Provide the [X, Y] coordinate of the cell's center where the given text is located.  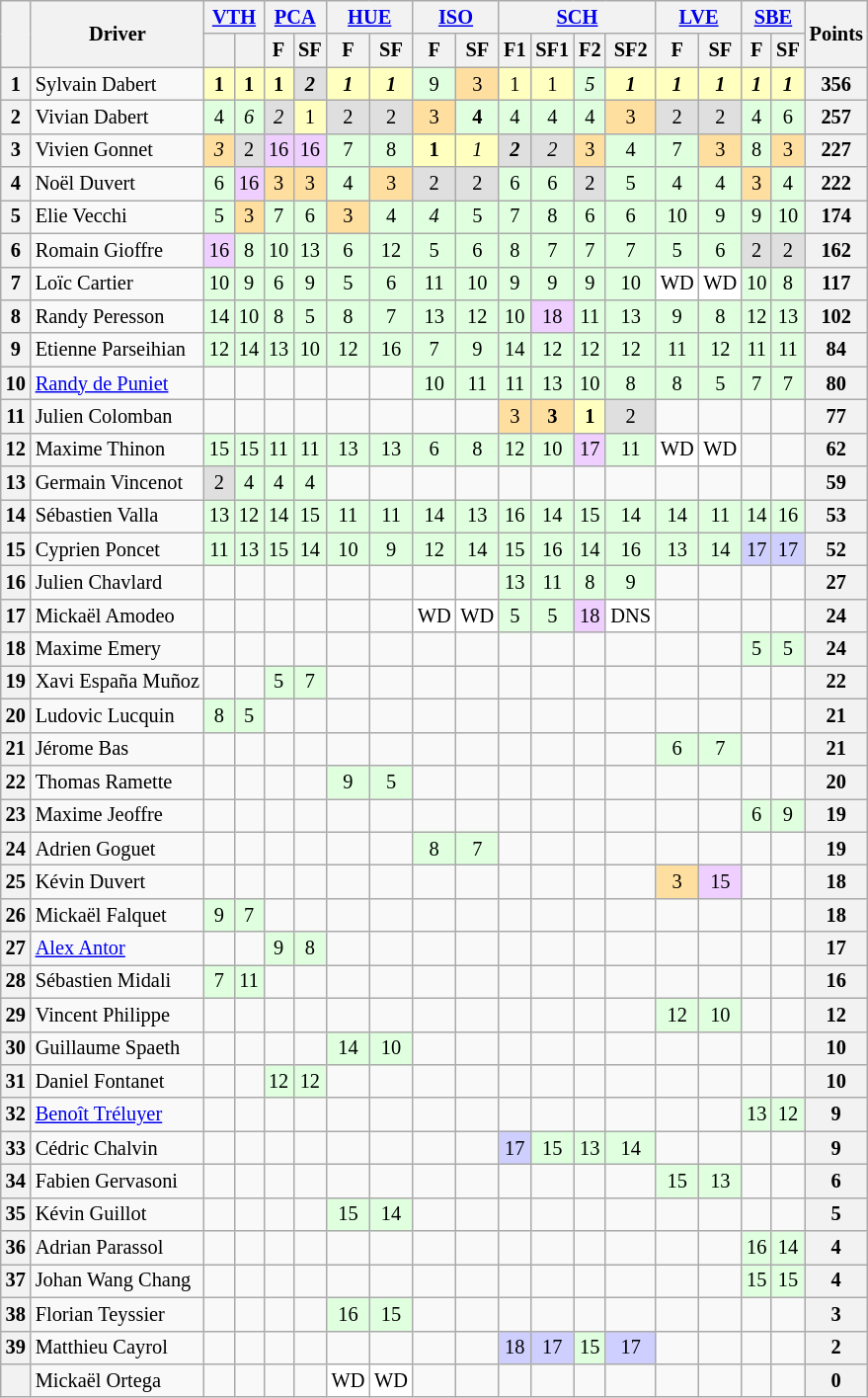
Noël Duvert [118, 184]
162 [836, 250]
30 [16, 1048]
Sébastien Valla [118, 516]
Vivien Gonnet [118, 150]
36 [16, 1248]
26 [16, 915]
Romain Gioffre [118, 250]
Kévin Guillot [118, 1214]
39 [16, 1348]
32 [16, 1114]
ISO [456, 17]
Mickaël Ortega [118, 1380]
35 [16, 1214]
356 [836, 84]
29 [16, 1015]
53 [836, 516]
117 [836, 284]
Matthieu Cayrol [118, 1348]
Adrian Parassol [118, 1248]
Ludovic Lucquin [118, 715]
Sébastien Midali [118, 981]
Thomas Ramette [118, 781]
Julien Chavlard [118, 582]
227 [836, 150]
Elie Vecchi [118, 216]
Julien Colomban [118, 416]
Johan Wang Chang [118, 1280]
HUE [369, 17]
Florian Teyssier [118, 1314]
Fabien Gervasoni [118, 1181]
PCA [295, 17]
Maxime Emery [118, 649]
23 [16, 815]
102 [836, 316]
31 [16, 1081]
Guillaume Spaeth [118, 1048]
Vincent Philippe [118, 1015]
Loïc Cartier [118, 284]
257 [836, 117]
SF1 [552, 50]
33 [16, 1148]
62 [836, 450]
LVE [699, 17]
222 [836, 184]
F2 [590, 50]
Driver [118, 34]
Germain Vincenot [118, 483]
Benoît Tréluyer [118, 1114]
Mickaël Falquet [118, 915]
SBE [773, 17]
80 [836, 383]
F1 [514, 50]
Jérome Bas [118, 749]
SCH [577, 17]
77 [836, 416]
28 [16, 981]
Randy de Puniet [118, 383]
VTH [234, 17]
Daniel Fontanet [118, 1081]
38 [16, 1314]
Points [836, 34]
Mickaël Amodeo [118, 616]
Maxime Jeoffre [118, 815]
Cédric Chalvin [118, 1148]
25 [16, 881]
Adrien Goguet [118, 849]
Kévin Duvert [118, 881]
37 [16, 1280]
Etienne Parseihian [118, 350]
Randy Peresson [118, 316]
SF2 [630, 50]
174 [836, 216]
34 [16, 1181]
Maxime Thinon [118, 450]
Alex Antor [118, 948]
Xavi España Muñoz [118, 682]
Vivian Dabert [118, 117]
52 [836, 549]
DNS [630, 616]
Cyprien Poncet [118, 549]
84 [836, 350]
Sylvain Dabert [118, 84]
0 [836, 1380]
59 [836, 483]
